Capture the cell that displays the provided text and extract its (x, y) central coordinate. 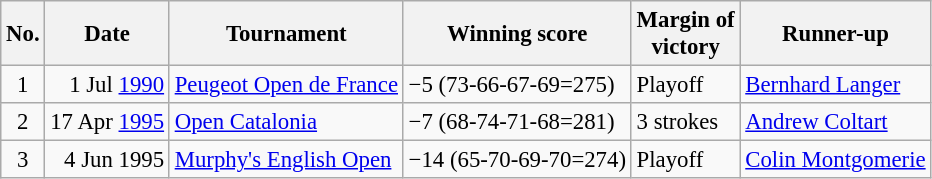
1 (23, 85)
Date (107, 34)
−7 (68-74-71-68=281) (517, 122)
2 (23, 122)
Winning score (517, 34)
−14 (65-70-69-70=274) (517, 160)
3 (23, 160)
17 Apr 1995 (107, 122)
3 strokes (686, 122)
−5 (73-66-67-69=275) (517, 85)
Colin Montgomerie (836, 160)
Tournament (286, 34)
No. (23, 34)
Peugeot Open de France (286, 85)
4 Jun 1995 (107, 160)
Andrew Coltart (836, 122)
1 Jul 1990 (107, 85)
Murphy's English Open (286, 160)
Runner-up (836, 34)
Margin ofvictory (686, 34)
Open Catalonia (286, 122)
Bernhard Langer (836, 85)
